Locate the cell with the specified text and output its (X, Y) center coordinate. 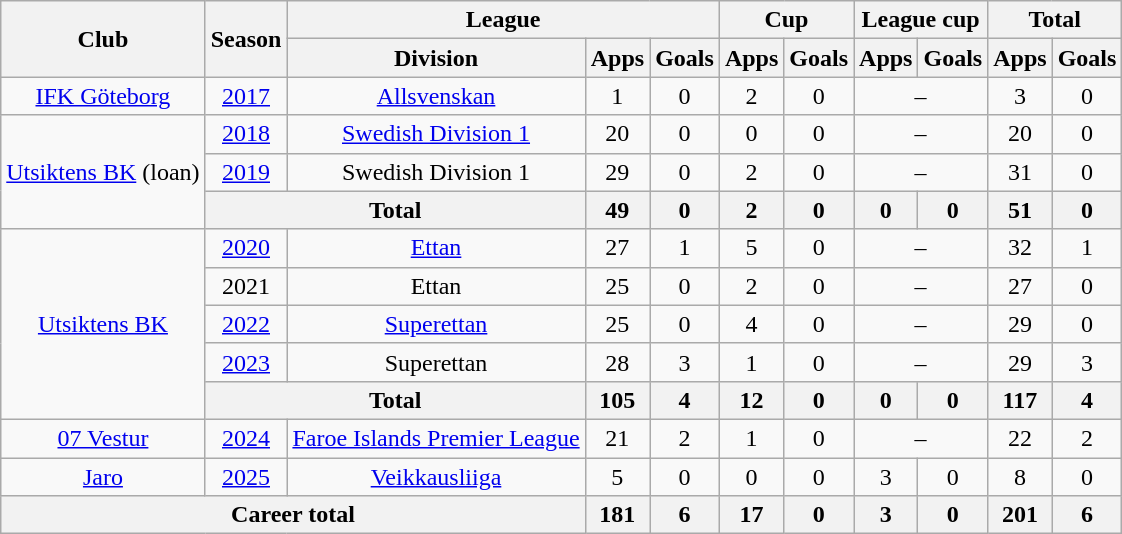
2021 (246, 286)
2025 (246, 477)
Career total (293, 515)
2018 (246, 134)
2022 (246, 324)
League (503, 20)
2023 (246, 362)
51 (1020, 210)
League cup (921, 20)
Season (246, 39)
28 (617, 362)
2019 (246, 172)
Jaro (103, 477)
17 (751, 515)
Club (103, 39)
21 (617, 438)
32 (1020, 248)
2024 (246, 438)
Utsiktens BK (loan) (103, 172)
117 (1020, 400)
Utsiktens BK (103, 324)
2020 (246, 248)
201 (1020, 515)
IFK Göteborg (103, 96)
49 (617, 210)
Division (436, 58)
105 (617, 400)
22 (1020, 438)
181 (617, 515)
Faroe Islands Premier League (436, 438)
Allsvenskan (436, 96)
12 (751, 400)
8 (1020, 477)
07 Vestur (103, 438)
2017 (246, 96)
Cup (786, 20)
Veikkausliiga (436, 477)
31 (1020, 172)
